Return the (X, Y) coordinate for the center point of the cell that contains the specified text.  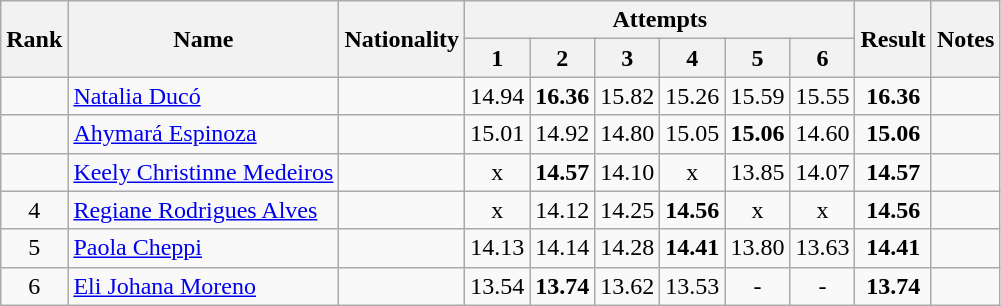
13.53 (692, 286)
14.92 (562, 134)
Natalia Ducó (204, 96)
Eli Johana Moreno (204, 286)
15.01 (498, 134)
15.82 (628, 96)
13.63 (822, 248)
14.28 (628, 248)
Name (204, 39)
Nationality (402, 39)
1 (498, 58)
14.10 (628, 172)
13.85 (758, 172)
13.54 (498, 286)
14.25 (628, 210)
Regiane Rodrigues Alves (204, 210)
2 (562, 58)
Attempts (660, 20)
14.94 (498, 96)
14.60 (822, 134)
Keely Christinne Medeiros (204, 172)
Notes (965, 39)
13.62 (628, 286)
15.59 (758, 96)
Paola Cheppi (204, 248)
14.07 (822, 172)
14.14 (562, 248)
15.05 (692, 134)
14.12 (562, 210)
13.80 (758, 248)
15.55 (822, 96)
3 (628, 58)
15.26 (692, 96)
14.80 (628, 134)
14.13 (498, 248)
Rank (34, 39)
Ahymará Espinoza (204, 134)
Result (893, 39)
